Determine the [x, y] coordinate at the center of the cell enclosing the given text.  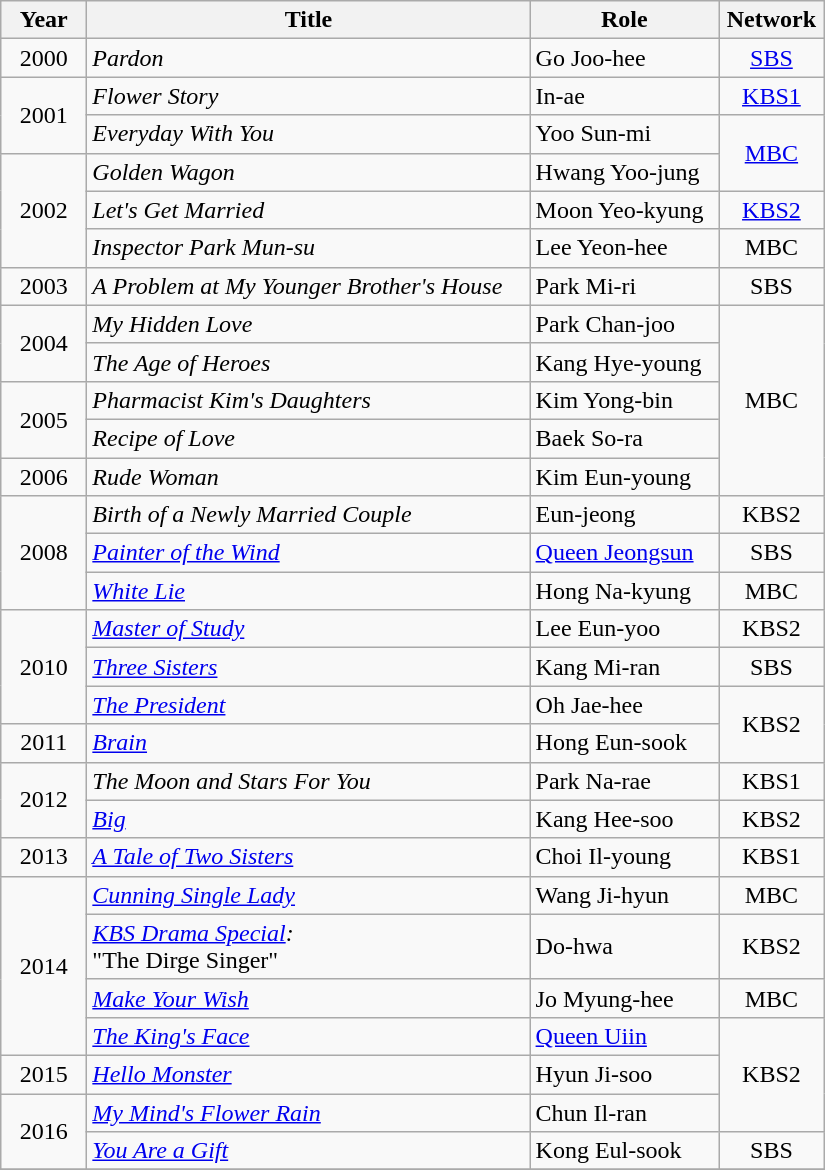
A Problem at My Younger Brother's House [308, 286]
In-ae [624, 96]
Yoo Sun-mi [624, 134]
Kang Mi-ran [624, 667]
Moon Yeo-kyung [624, 210]
The Age of Heroes [308, 362]
Kong Eul-sook [624, 1151]
Birth of a Newly Married Couple [308, 515]
Choi Il-young [624, 857]
Kim Eun-young [624, 477]
2011 [44, 743]
Golden Wagon [308, 172]
Lee Eun-yoo [624, 629]
Go Joo-hee [624, 58]
Park Na-rae [624, 781]
Cunning Single Lady [308, 895]
Queen Jeongsun [624, 553]
2003 [44, 286]
2004 [44, 343]
Jo Myung-hee [624, 998]
Hong Eun-sook [624, 743]
Lee Yeon-hee [624, 248]
Park Chan-joo [624, 324]
My Hidden Love [308, 324]
Queen Uiin [624, 1036]
Let's Get Married [308, 210]
Kim Yong-bin [624, 400]
Pardon [308, 58]
2008 [44, 553]
Baek So-ra [624, 438]
2002 [44, 210]
The President [308, 705]
Inspector Park Mun-su [308, 248]
You Are a Gift [308, 1151]
2014 [44, 966]
Oh Jae-hee [624, 705]
Chun Il-ran [624, 1113]
Hong Na-kyung [624, 591]
2012 [44, 800]
White Lie [308, 591]
Hyun Ji-soo [624, 1074]
KBS Drama Special:"The Dirge Singer" [308, 946]
Recipe of Love [308, 438]
Eun-jeong [624, 515]
2001 [44, 115]
2010 [44, 667]
Year [44, 20]
Big [308, 819]
2005 [44, 419]
Painter of the Wind [308, 553]
Do-hwa [624, 946]
Flower Story [308, 96]
Network [772, 20]
2000 [44, 58]
The Moon and Stars For You [308, 781]
Master of Study [308, 629]
Everyday With You [308, 134]
Brain [308, 743]
Hello Monster [308, 1074]
Hwang Yoo-jung [624, 172]
2015 [44, 1074]
Kang Hye-young [624, 362]
Pharmacist Kim's Daughters [308, 400]
Role [624, 20]
The King's Face [308, 1036]
My Mind's Flower Rain [308, 1113]
Make Your Wish [308, 998]
2016 [44, 1132]
2013 [44, 857]
2006 [44, 477]
Three Sisters [308, 667]
Kang Hee-soo [624, 819]
A Tale of Two Sisters [308, 857]
Title [308, 20]
Park Mi-ri [624, 286]
Wang Ji-hyun [624, 895]
Rude Woman [308, 477]
